Output the [X, Y] coordinate of the center of the cell containing the given text.  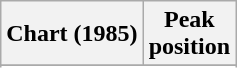
Peakposition [189, 34]
Chart (1985) [72, 34]
